Locate the cell with the specified text and output its [x, y] center coordinate. 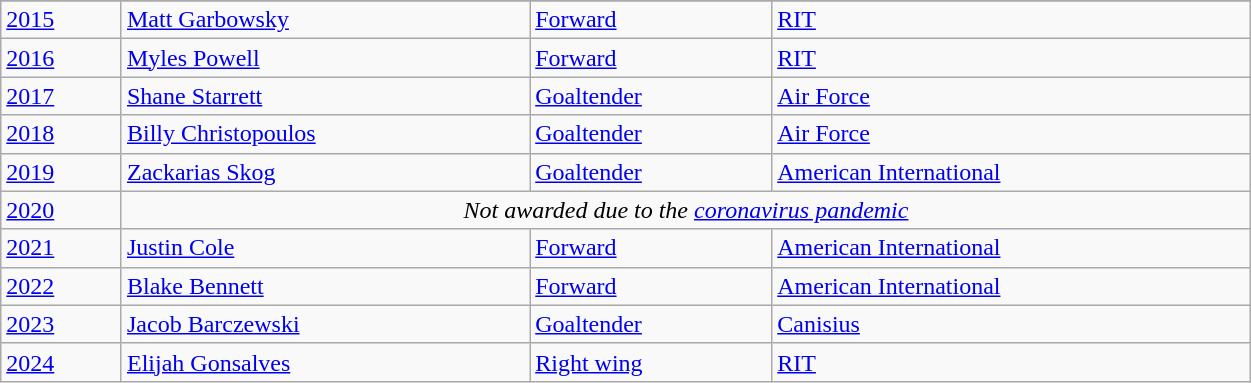
2016 [62, 58]
Elijah Gonsalves [325, 362]
2018 [62, 134]
2022 [62, 286]
Shane Starrett [325, 96]
Not awarded due to the coronavirus pandemic [686, 210]
2017 [62, 96]
2023 [62, 324]
Zackarias Skog [325, 172]
2024 [62, 362]
2019 [62, 172]
Right wing [651, 362]
Billy Christopoulos [325, 134]
2015 [62, 20]
Blake Bennett [325, 286]
Matt Garbowsky [325, 20]
2021 [62, 248]
Canisius [1012, 324]
Jacob Barczewski [325, 324]
Justin Cole [325, 248]
Myles Powell [325, 58]
2020 [62, 210]
